Output the [X, Y] coordinate of the center of the cell containing the given text.  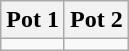
Pot 1 [33, 20]
Pot 2 [96, 20]
